Return [X, Y] of the center of cell containing provided text 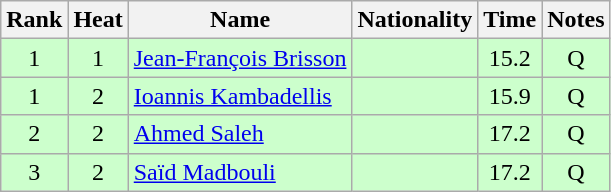
Rank [34, 20]
Heat [98, 20]
Ioannis Kambadellis [240, 96]
Jean-François Brisson [240, 58]
Notes [576, 20]
Ahmed Saleh [240, 134]
Time [510, 20]
Nationality [415, 20]
Saïd Madbouli [240, 172]
15.2 [510, 58]
Name [240, 20]
3 [34, 172]
15.9 [510, 96]
